Extract the (x, y) coordinate from the center of the cell holding the provided text.  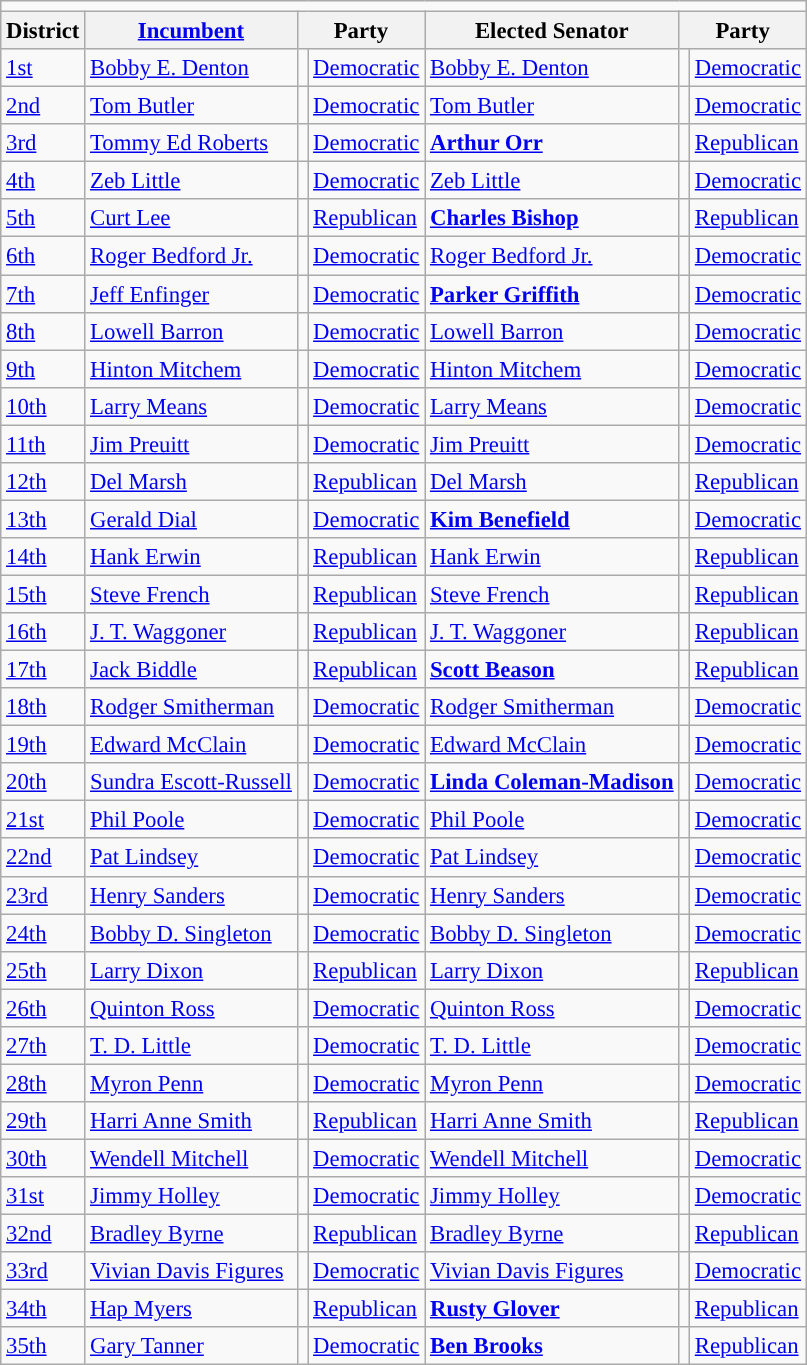
1st (43, 68)
Arthur Orr (552, 143)
14th (43, 557)
Gary Tanner (191, 1346)
Charles Bishop (552, 219)
21st (43, 820)
5th (43, 219)
10th (43, 406)
Curt Lee (191, 219)
23rd (43, 895)
Incumbent (191, 31)
Elected Senator (552, 31)
7th (43, 294)
34th (43, 1309)
19th (43, 745)
Jeff Enfinger (191, 294)
29th (43, 1121)
18th (43, 707)
Parker Griffith (552, 294)
15th (43, 594)
25th (43, 970)
33rd (43, 1271)
17th (43, 670)
Sundra Escott-Russell (191, 782)
16th (43, 632)
District (43, 31)
6th (43, 256)
Rusty Glover (552, 1309)
Hap Myers (191, 1309)
4th (43, 181)
28th (43, 1083)
Gerald Dial (191, 519)
8th (43, 331)
35th (43, 1346)
13th (43, 519)
12th (43, 482)
22nd (43, 858)
20th (43, 782)
Tommy Ed Roberts (191, 143)
Scott Beason (552, 670)
Kim Benefield (552, 519)
9th (43, 369)
Linda Coleman-Madison (552, 782)
3rd (43, 143)
27th (43, 1046)
24th (43, 933)
2nd (43, 106)
11th (43, 444)
Ben Brooks (552, 1346)
Jack Biddle (191, 670)
32nd (43, 1234)
26th (43, 1008)
31st (43, 1196)
30th (43, 1158)
